Provide the [x, y] coordinate of the cell's center where the given text is located.  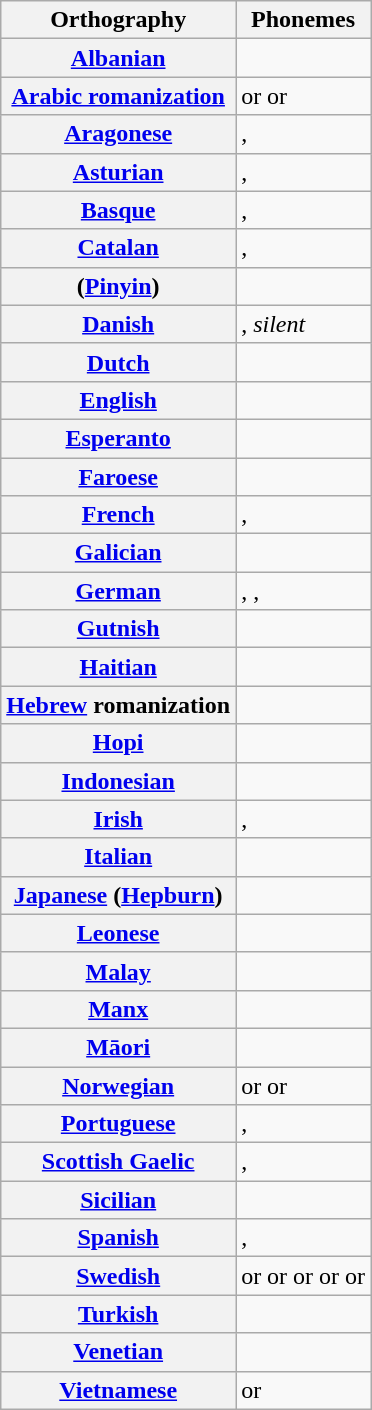
Malay [118, 971]
Faroese [118, 477]
French [118, 515]
Arabic romanization [118, 96]
Esperanto [118, 438]
Turkish [118, 1314]
Phonemes [304, 20]
Aragonese [118, 134]
German [118, 591]
Norwegian [118, 1085]
Hopi [118, 743]
Basque [118, 210]
or [304, 1390]
, silent [304, 324]
or or or or or [304, 1276]
Orthography [118, 20]
Asturian [118, 172]
English [118, 400]
Japanese (Hepburn) [118, 895]
Swedish [118, 1276]
(Pinyin) [118, 286]
Hebrew romanization [118, 705]
Gutnish [118, 629]
Sicilian [118, 1200]
Indonesian [118, 781]
Dutch [118, 362]
Venetian [118, 1352]
Māori [118, 1047]
Danish [118, 324]
Leonese [118, 933]
Catalan [118, 248]
Irish [118, 819]
Scottish Gaelic [118, 1162]
Portuguese [118, 1124]
Manx [118, 1009]
Vietnamese [118, 1390]
Spanish [118, 1238]
Galician [118, 553]
, , [304, 591]
Albanian [118, 58]
Haitian [118, 667]
Italian [118, 857]
